Scan for the cell matching the given text and deliver its [x, y] coordinate at center. 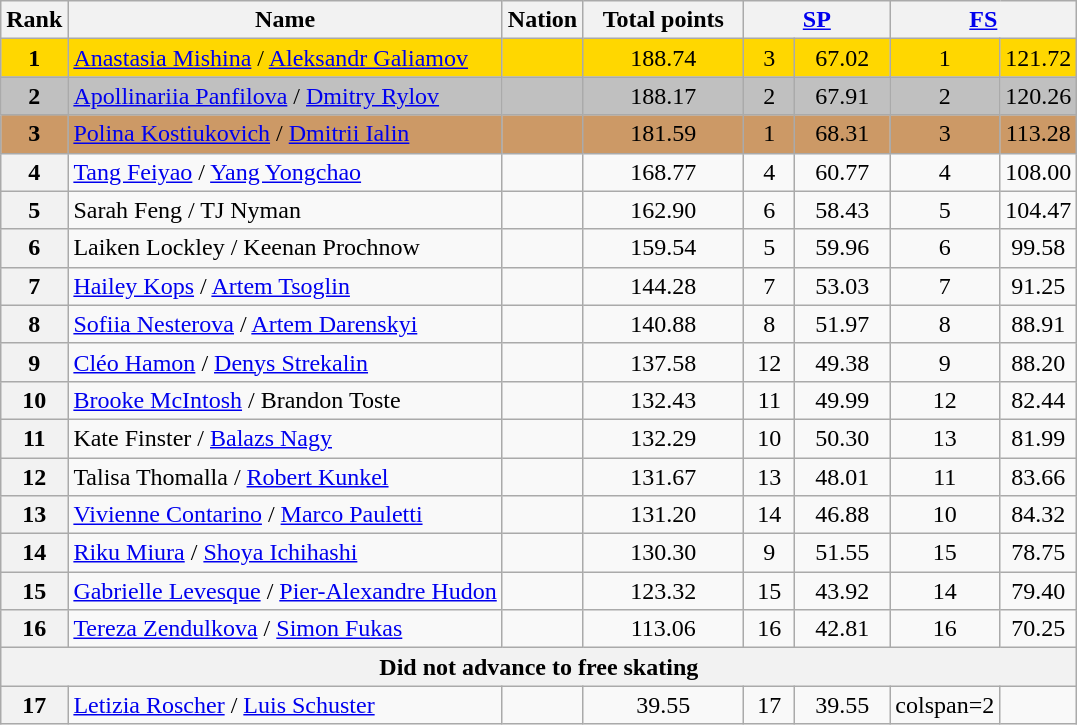
188.74 [664, 58]
Brooke McIntosh / Brandon Toste [285, 400]
Apollinariia Panfilova / Dmitry Rylov [285, 96]
88.20 [1038, 362]
131.67 [664, 477]
83.66 [1038, 477]
46.88 [842, 515]
140.88 [664, 324]
67.91 [842, 96]
84.32 [1038, 515]
120.26 [1038, 96]
Talisa Thomalla / Robert Kunkel [285, 477]
48.01 [842, 477]
Total points [664, 20]
Rank [34, 20]
132.43 [664, 400]
78.75 [1038, 553]
108.00 [1038, 172]
Anastasia Mishina / Aleksandr Galiamov [285, 58]
Laiken Lockley / Keenan Prochnow [285, 248]
Tereza Zendulkova / Simon Fukas [285, 629]
82.44 [1038, 400]
123.32 [664, 591]
70.25 [1038, 629]
Cléo Hamon / Denys Strekalin [285, 362]
Gabrielle Levesque / Pier-Alexandre Hudon [285, 591]
Name [285, 20]
SP [817, 20]
81.99 [1038, 438]
188.17 [664, 96]
51.55 [842, 553]
Letizia Roscher / Luis Schuster [285, 705]
91.25 [1038, 286]
168.77 [664, 172]
Tang Feiyao / Yang Yongchao [285, 172]
130.30 [664, 553]
Sarah Feng / TJ Nyman [285, 210]
49.99 [842, 400]
FS [984, 20]
162.90 [664, 210]
181.59 [664, 134]
51.97 [842, 324]
99.58 [1038, 248]
43.92 [842, 591]
88.91 [1038, 324]
53.03 [842, 286]
104.47 [1038, 210]
Kate Finster / Balazs Nagy [285, 438]
113.06 [664, 629]
42.81 [842, 629]
131.20 [664, 515]
58.43 [842, 210]
159.54 [664, 248]
68.31 [842, 134]
121.72 [1038, 58]
79.40 [1038, 591]
Sofiia Nesterova / Artem Darenskyi [285, 324]
Polina Kostiukovich / Dmitrii Ialin [285, 134]
144.28 [664, 286]
Hailey Kops / Artem Tsoglin [285, 286]
113.28 [1038, 134]
Riku Miura / Shoya Ichihashi [285, 553]
50.30 [842, 438]
Vivienne Contarino / Marco Pauletti [285, 515]
132.29 [664, 438]
137.58 [664, 362]
60.77 [842, 172]
49.38 [842, 362]
colspan=2 [945, 705]
Did not advance to free skating [539, 667]
Nation [542, 20]
67.02 [842, 58]
59.96 [842, 248]
